Return (x, y) of the center of cell containing provided text 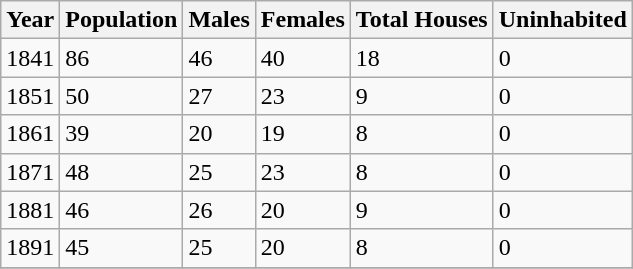
86 (122, 58)
1861 (30, 134)
Females (302, 20)
Year (30, 20)
19 (302, 134)
45 (122, 248)
39 (122, 134)
1881 (30, 210)
50 (122, 96)
Uninhabited (562, 20)
1851 (30, 96)
40 (302, 58)
27 (219, 96)
Total Houses (422, 20)
1871 (30, 172)
48 (122, 172)
18 (422, 58)
Males (219, 20)
26 (219, 210)
Population (122, 20)
1841 (30, 58)
1891 (30, 248)
